From the cell containing the given text, extract its center point as [x, y] coordinate. 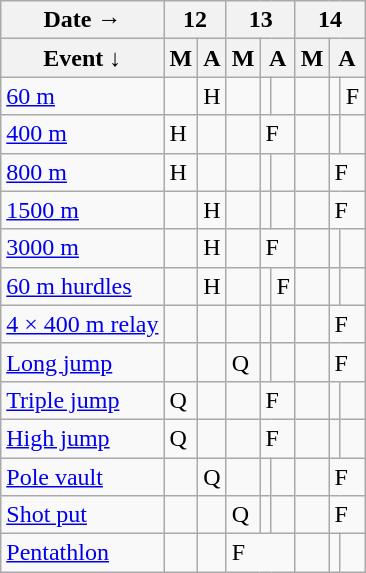
Pentathlon [82, 553]
Event ↓ [82, 58]
4 × 400 m relay [82, 324]
3000 m [82, 248]
60 m hurdles [82, 286]
Long jump [82, 362]
High jump [82, 438]
400 m [82, 134]
60 m [82, 96]
14 [330, 20]
Pole vault [82, 477]
Triple jump [82, 400]
800 m [82, 172]
13 [260, 20]
Date → [82, 20]
1500 m [82, 210]
Shot put [82, 515]
12 [195, 20]
